From the cell containing the given text, extract its center point as [X, Y] coordinate. 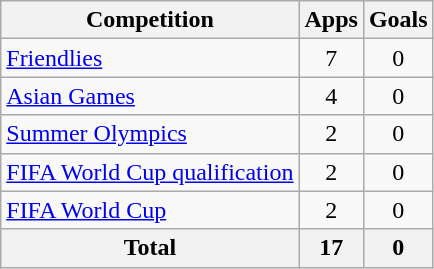
Competition [150, 20]
FIFA World Cup qualification [150, 172]
Goals [398, 20]
7 [331, 58]
Total [150, 248]
FIFA World Cup [150, 210]
4 [331, 96]
Asian Games [150, 96]
Friendlies [150, 58]
Summer Olympics [150, 134]
Apps [331, 20]
17 [331, 248]
